For the text-containing cell, return its midpoint in [x, y] coordinate format. 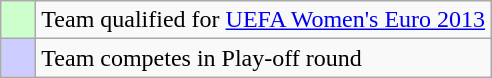
Team competes in Play-off round [264, 58]
Team qualified for UEFA Women's Euro 2013 [264, 20]
